Search for the cell housing the specified text and yield its [x, y] center coordinate. 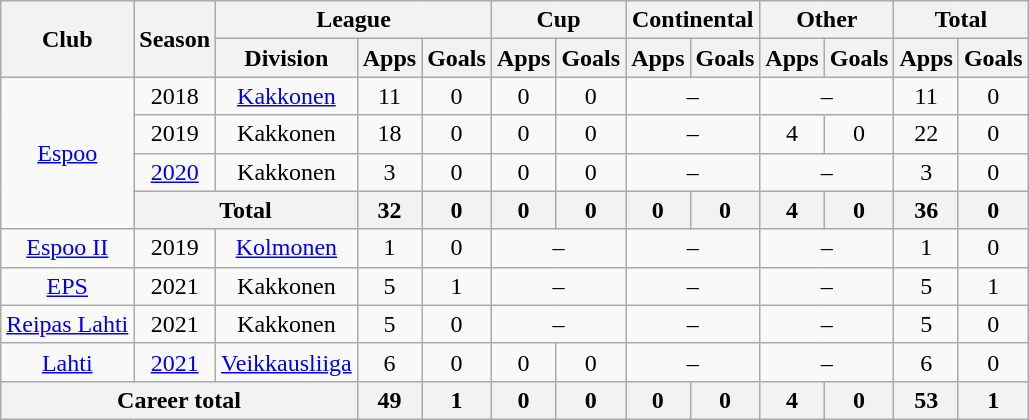
Continental [693, 20]
Club [68, 39]
Espoo [68, 153]
Cup [558, 20]
League [354, 20]
53 [926, 400]
Reipas Lahti [68, 324]
Kolmonen [287, 248]
49 [389, 400]
Lahti [68, 362]
32 [389, 210]
EPS [68, 286]
18 [389, 134]
Veikkausliiga [287, 362]
Season [175, 39]
Career total [179, 400]
Other [827, 20]
Division [287, 58]
22 [926, 134]
Espoo II [68, 248]
2020 [175, 172]
36 [926, 210]
2018 [175, 96]
